For the text-containing cell, return its midpoint in (x, y) coordinate format. 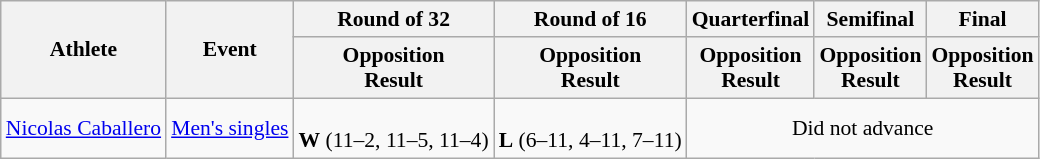
Semifinal (870, 19)
Round of 16 (590, 19)
W (11–2, 11–5, 11–4) (393, 128)
Final (982, 19)
Athlete (84, 50)
Men's singles (230, 128)
Round of 32 (393, 19)
Did not advance (863, 128)
L (6–11, 4–11, 7–11) (590, 128)
Nicolas Caballero (84, 128)
Event (230, 50)
Quarterfinal (751, 19)
